Locate the cell with the specified text and output its [X, Y] center coordinate. 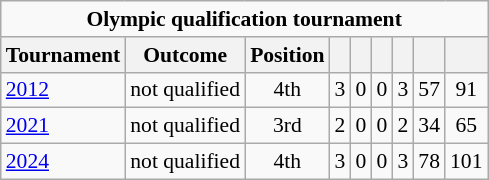
Tournament [63, 55]
Outcome [185, 55]
Position [287, 55]
91 [466, 90]
2024 [63, 162]
34 [429, 126]
Olympic qualification tournament [244, 19]
3rd [287, 126]
101 [466, 162]
65 [466, 126]
2012 [63, 90]
57 [429, 90]
78 [429, 162]
2021 [63, 126]
